Detect which cell encompasses the target text, then output its [X, Y] center coordinate. 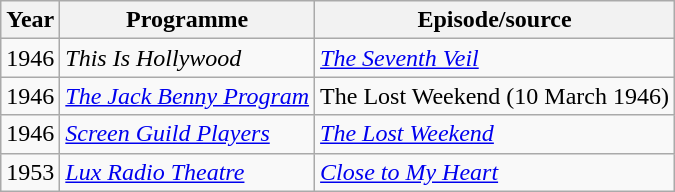
Episode/source [495, 20]
Screen Guild Players [188, 134]
The Lost Weekend [495, 134]
Lux Radio Theatre [188, 172]
The Seventh Veil [495, 58]
The Lost Weekend (10 March 1946) [495, 96]
1953 [30, 172]
Programme [188, 20]
Close to My Heart [495, 172]
Year [30, 20]
This Is Hollywood [188, 58]
The Jack Benny Program [188, 96]
